Pinpoint the cell where the given text exists, returning its [x, y] midpoint coordinate. 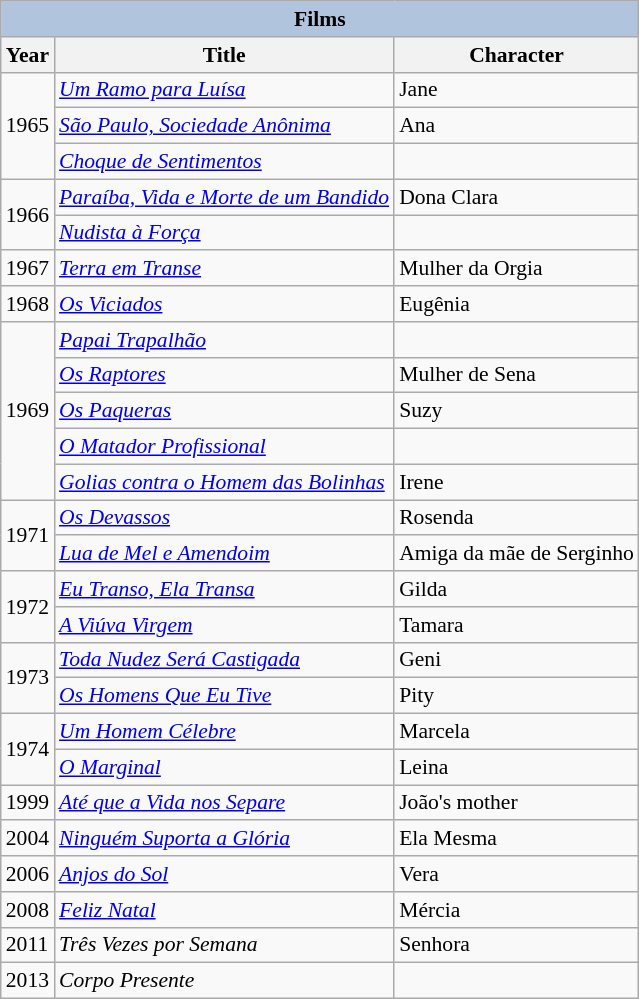
Geni [516, 660]
Gilda [516, 589]
1973 [28, 678]
Year [28, 55]
1969 [28, 411]
Jane [516, 90]
Ninguém Suporta a Glória [224, 839]
Toda Nudez Será Castigada [224, 660]
2004 [28, 839]
O Marginal [224, 767]
Três Vezes por Semana [224, 945]
Vera [516, 874]
Até que a Vida nos Separe [224, 803]
2013 [28, 981]
Ana [516, 126]
Terra em Transe [224, 269]
Tamara [516, 625]
2011 [28, 945]
Marcela [516, 732]
Ela Mesma [516, 839]
Paraíba, Vida e Morte de um Bandido [224, 197]
Lua de Mel e Amendoim [224, 554]
Mulher de Sena [516, 375]
Dona Clara [516, 197]
Choque de Sentimentos [224, 162]
1972 [28, 606]
A Viúva Virgem [224, 625]
Pity [516, 696]
Corpo Presente [224, 981]
Os Homens Que Eu Tive [224, 696]
São Paulo, Sociedade Anônima [224, 126]
Amiga da mãe de Serginho [516, 554]
1971 [28, 536]
Mulher da Orgia [516, 269]
Os Devassos [224, 518]
2008 [28, 910]
Eu Transo, Ela Transa [224, 589]
Mércia [516, 910]
Leina [516, 767]
Anjos do Sol [224, 874]
1999 [28, 803]
Title [224, 55]
Senhora [516, 945]
Um Homem Célebre [224, 732]
1968 [28, 304]
1965 [28, 126]
Golias contra o Homem das Bolinhas [224, 482]
Feliz Natal [224, 910]
João's mother [516, 803]
O Matador Profissional [224, 447]
Character [516, 55]
Films [320, 19]
Os Raptores [224, 375]
Suzy [516, 411]
Rosenda [516, 518]
Irene [516, 482]
2006 [28, 874]
Papai Trapalhão [224, 340]
Os Paqueras [224, 411]
Eugênia [516, 304]
1966 [28, 214]
1974 [28, 750]
1967 [28, 269]
Um Ramo para Luísa [224, 90]
Os Viciados [224, 304]
Nudista à Força [224, 233]
